Search for the cell housing the specified text and yield its [x, y] center coordinate. 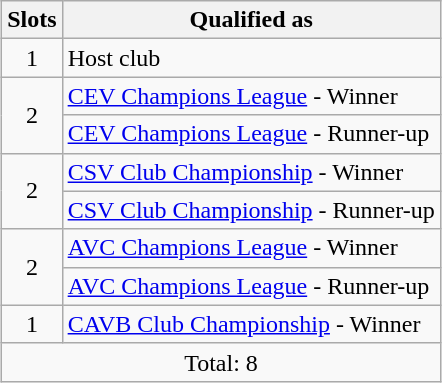
CAVB Club Championship - Winner [251, 324]
Qualified as [251, 20]
CEV Champions League - Runner-up [251, 134]
Total: 8 [222, 362]
Slots [32, 20]
CSV Club Championship - Runner-up [251, 210]
AVC Champions League - Runner-up [251, 286]
Host club [251, 58]
CEV Champions League - Winner [251, 96]
CSV Club Championship - Winner [251, 172]
AVC Champions League - Winner [251, 248]
